Identify which cell holds the provided text, then report its (x, y) central coordinate. 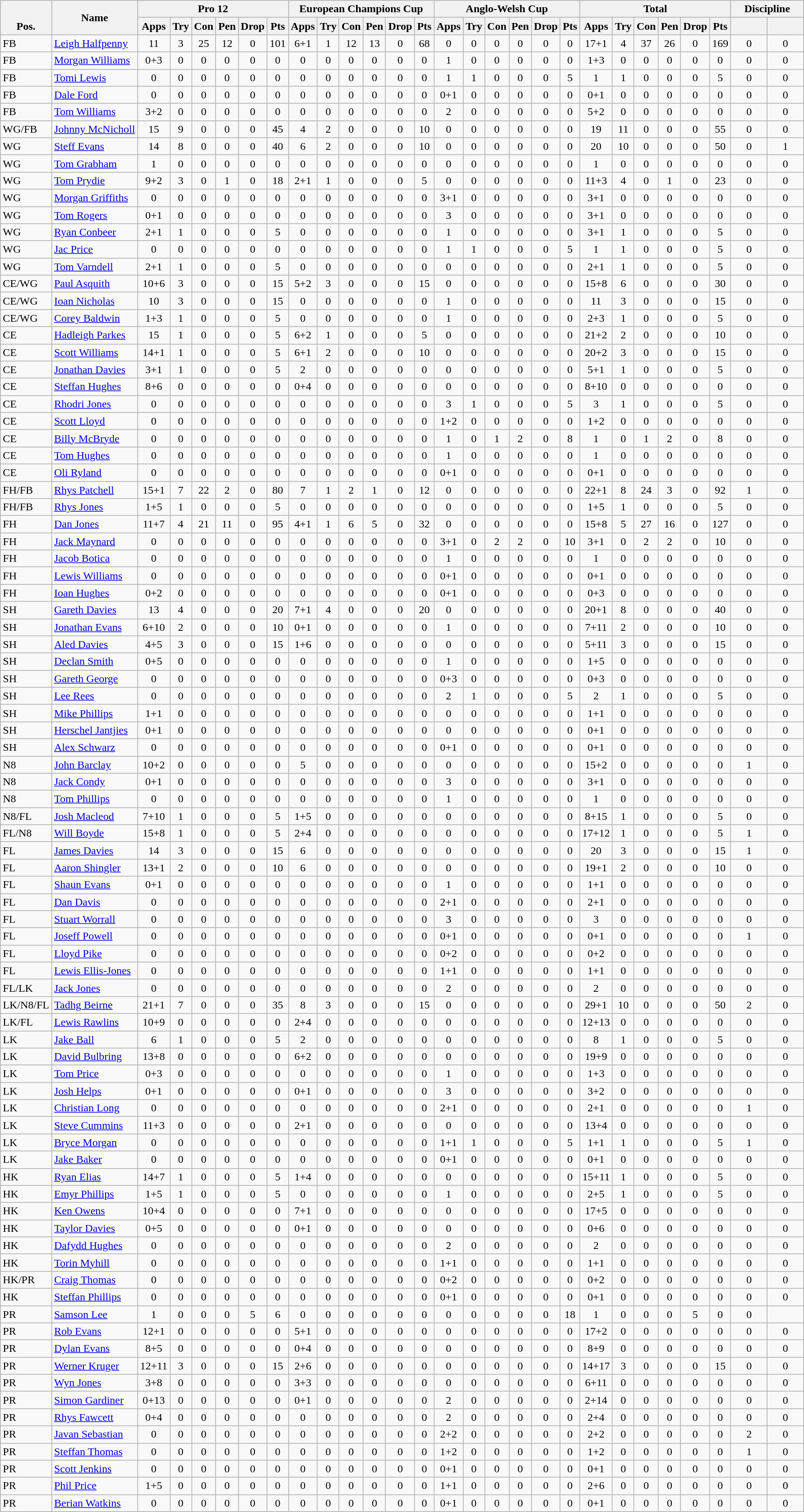
10+6 (154, 284)
Rhys Patchell (94, 490)
Lloyd Pike (94, 953)
Dan Jones (94, 524)
92 (720, 490)
Steffan Hughes (94, 387)
17+1 (596, 43)
22 (204, 490)
2+3 (596, 318)
Taylor Davies (94, 1228)
29+1 (596, 1005)
Christian Long (94, 1108)
Dafydd Hughes (94, 1245)
LK/N8/FL (26, 1005)
12+13 (596, 1022)
Joseff Powell (94, 936)
8+9 (596, 1349)
Stuart Worrall (94, 919)
Tom Price (94, 1074)
Scott Lloyd (94, 421)
Tom Williams (94, 112)
8+6 (154, 387)
Jacob Botica (94, 559)
Mike Phillips (94, 713)
Steffan Thomas (94, 1452)
0+6 (596, 1228)
127 (720, 524)
Ryan Conbeer (94, 232)
Discipline (767, 9)
55 (720, 129)
Ioan Nicholas (94, 301)
Rhys Jones (94, 507)
Samson Lee (94, 1314)
Pro 12 (213, 9)
Tom Hughes (94, 455)
Jonathan Davies (94, 370)
45 (278, 129)
17+2 (596, 1332)
Scott Williams (94, 352)
Jack Condy (94, 782)
Rhys Fawcett (94, 1417)
Josh Helps (94, 1091)
Tom Rogers (94, 215)
Emyr Phillips (94, 1194)
WG/FB (26, 129)
Pos. (26, 18)
Scott Jenkins (94, 1469)
Dan Davis (94, 902)
Ioan Hughes (94, 593)
Aaron Shingler (94, 868)
Ken Owens (94, 1211)
Oli Ryland (94, 472)
Jonathan Evans (94, 627)
Jac Price (94, 250)
20+1 (596, 610)
Gareth Davies (94, 610)
17+12 (596, 833)
101 (278, 43)
3+8 (154, 1383)
19+9 (596, 1057)
14+7 (154, 1177)
21 (204, 524)
27 (646, 524)
37 (646, 43)
FL/LK (26, 988)
11+7 (154, 524)
8+10 (596, 387)
22+1 (596, 490)
19+1 (596, 868)
4+5 (154, 644)
169 (720, 43)
Tadhg Beirne (94, 1005)
Anglo-Welsh Cup (507, 9)
16 (670, 524)
2+5 (596, 1194)
Gareth George (94, 679)
John Barclay (94, 765)
15+2 (596, 765)
Leigh Halfpenny (94, 43)
15+11 (596, 1177)
LK/FL (26, 1022)
Steve Cummins (94, 1125)
32 (424, 524)
N8/FL (26, 816)
13+8 (154, 1057)
4+1 (303, 524)
Tom Phillips (94, 799)
Josh Macleod (94, 816)
14+17 (596, 1366)
Hadleigh Parkes (94, 335)
35 (278, 1005)
Dylan Evans (94, 1349)
23 (720, 180)
Jake Baker (94, 1160)
Aled Davies (94, 644)
Bryce Morgan (94, 1142)
95 (278, 524)
21+1 (154, 1005)
Lee Rees (94, 696)
6+11 (596, 1383)
0+13 (154, 1400)
14+1 (154, 352)
1+6 (303, 644)
25 (204, 43)
Name (94, 18)
68 (424, 43)
21+2 (596, 335)
Phil Price (94, 1486)
12+11 (154, 1366)
9+2 (154, 180)
Rhodri Jones (94, 404)
Billy McBryde (94, 438)
Dale Ford (94, 95)
Tom Varndell (94, 267)
13+4 (596, 1125)
Herschel Jantjies (94, 730)
15+1 (154, 490)
19 (596, 129)
Paul Asquith (94, 284)
Lewis Williams (94, 576)
HK/PR (26, 1280)
Morgan Griffiths (94, 198)
20+2 (596, 352)
James Davies (94, 851)
European Champions Cup (361, 9)
Declan Smith (94, 661)
Morgan Williams (94, 60)
Torin Myhill (94, 1262)
Tom Prydie (94, 180)
Corey Baldwin (94, 318)
8+5 (154, 1349)
10+4 (154, 1211)
Johnny McNicholl (94, 129)
David Bulbring (94, 1057)
24 (646, 490)
Steffan Phillips (94, 1297)
Werner Kruger (94, 1366)
80 (278, 490)
Javan Sebastian (94, 1434)
6+10 (154, 627)
7+11 (596, 627)
Steff Evans (94, 146)
5+11 (596, 644)
Tomi Lewis (94, 78)
Total (655, 9)
Lewis Rawlins (94, 1022)
13+1 (154, 868)
Jack Maynard (94, 541)
Alex Schwarz (94, 747)
1+4 (303, 1177)
Craig Thomas (94, 1280)
Jake Ball (94, 1039)
Will Boyde (94, 833)
12+1 (154, 1332)
Wyn Jones (94, 1383)
Shaun Evans (94, 885)
30 (720, 284)
Lewis Ellis-Jones (94, 971)
10+2 (154, 765)
Jack Jones (94, 988)
3+3 (303, 1383)
Tom Grabham (94, 163)
Ryan Elias (94, 1177)
Berian Watkins (94, 1503)
17+5 (596, 1211)
8+15 (596, 816)
Simon Gardiner (94, 1400)
9 (181, 129)
FL/N8 (26, 833)
7+10 (154, 816)
10+9 (154, 1022)
2+14 (596, 1400)
Rob Evans (94, 1332)
26 (670, 43)
